For the text-containing cell, return its midpoint in [x, y] coordinate format. 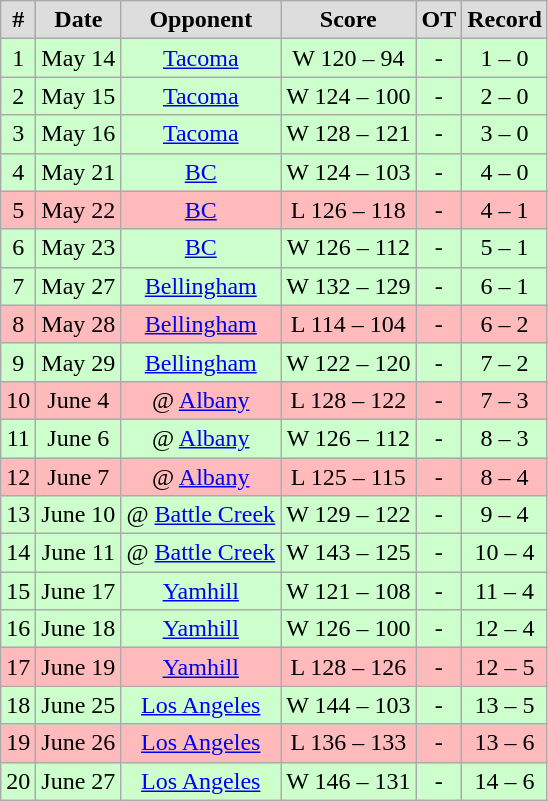
5 [18, 210]
W 126 – 100 [348, 629]
June 19 [78, 667]
12 – 4 [505, 629]
14 [18, 553]
18 [18, 705]
9 – 4 [505, 515]
14 – 6 [505, 781]
7 [18, 286]
9 [18, 362]
8 [18, 324]
June 25 [78, 705]
June 4 [78, 400]
10 – 4 [505, 553]
L 126 – 118 [348, 210]
W 122 – 120 [348, 362]
# [18, 20]
1 – 0 [505, 58]
11 [18, 438]
13 – 5 [505, 705]
June 17 [78, 591]
May 29 [78, 362]
W 124 – 100 [348, 96]
May 14 [78, 58]
L 128 – 122 [348, 400]
6 – 2 [505, 324]
3 – 0 [505, 134]
W 129 – 122 [348, 515]
W 144 – 103 [348, 705]
20 [18, 781]
8 – 3 [505, 438]
May 28 [78, 324]
June 7 [78, 477]
May 16 [78, 134]
7 – 2 [505, 362]
May 22 [78, 210]
7 – 3 [505, 400]
W 124 – 103 [348, 172]
W 121 – 108 [348, 591]
Date [78, 20]
4 [18, 172]
10 [18, 400]
17 [18, 667]
June 6 [78, 438]
W 120 – 94 [348, 58]
3 [18, 134]
8 – 4 [505, 477]
June 26 [78, 743]
Opponent [201, 20]
Score [348, 20]
May 21 [78, 172]
May 23 [78, 248]
19 [18, 743]
6 – 1 [505, 286]
June 27 [78, 781]
L 136 – 133 [348, 743]
L 125 – 115 [348, 477]
13 – 6 [505, 743]
13 [18, 515]
1 [18, 58]
15 [18, 591]
June 18 [78, 629]
W 143 – 125 [348, 553]
June 10 [78, 515]
12 – 5 [505, 667]
4 – 1 [505, 210]
6 [18, 248]
L 128 – 126 [348, 667]
Record [505, 20]
2 [18, 96]
OT [439, 20]
11 – 4 [505, 591]
W 132 – 129 [348, 286]
W 146 – 131 [348, 781]
2 – 0 [505, 96]
May 27 [78, 286]
5 – 1 [505, 248]
May 15 [78, 96]
L 114 – 104 [348, 324]
W 128 – 121 [348, 134]
4 – 0 [505, 172]
June 11 [78, 553]
16 [18, 629]
12 [18, 477]
